Provide the (x, y) coordinate of the cell's center where the given text is located.  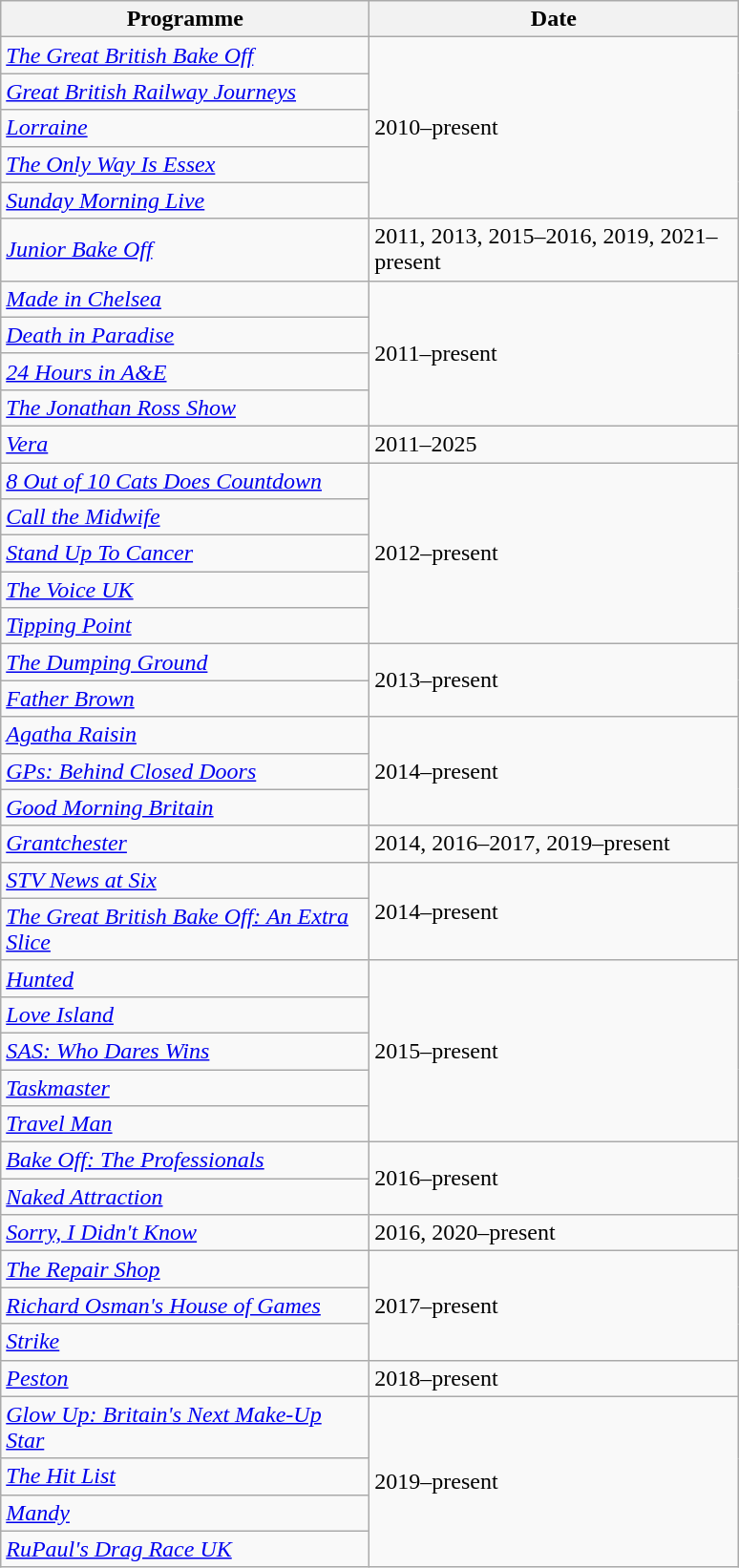
2013–present (554, 680)
Glow Up: Britain's Next Make-Up Star (185, 1428)
Father Brown (185, 699)
Stand Up To Cancer (185, 554)
The Only Way Is Essex (185, 164)
The Voice UK (185, 590)
Mandy (185, 1513)
Lorraine (185, 128)
Junior Bake Off (185, 250)
2010–present (554, 128)
2011–2025 (554, 444)
Bake Off: The Professionals (185, 1160)
Richard Osman's House of Games (185, 1306)
RuPaul's Drag Race UK (185, 1549)
24 Hours in A&E (185, 371)
2018–present (554, 1378)
Call the Midwife (185, 517)
STV News at Six (185, 880)
Travel Man (185, 1124)
Death in Paradise (185, 335)
The Repair Shop (185, 1269)
2015–present (554, 1051)
2016–present (554, 1179)
Naked Attraction (185, 1197)
The Dumping Ground (185, 662)
2011, 2013, 2015–2016, 2019, 2021–present (554, 250)
The Hit List (185, 1476)
Love Island (185, 1014)
Great British Railway Journeys (185, 92)
Taskmaster (185, 1087)
Grantchester (185, 844)
Sorry, I Didn't Know (185, 1233)
Vera (185, 444)
2012–present (554, 553)
Sunday Morning Live (185, 200)
Peston (185, 1378)
Made in Chelsea (185, 299)
Strike (185, 1342)
Hunted (185, 978)
Agatha Raisin (185, 735)
2016, 2020–present (554, 1233)
Programme (185, 19)
SAS: Who Dares Wins (185, 1051)
2011–present (554, 353)
GPs: Behind Closed Doors (185, 771)
Tipping Point (185, 626)
8 Out of 10 Cats Does Countdown (185, 480)
2017–present (554, 1306)
Good Morning Britain (185, 807)
2019–present (554, 1481)
The Great British Bake Off: An Extra Slice (185, 930)
The Jonathan Ross Show (185, 408)
The Great British Bake Off (185, 55)
2014, 2016–2017, 2019–present (554, 844)
Date (554, 19)
